Extract the (x, y) coordinate from the center of the cell holding the provided text.  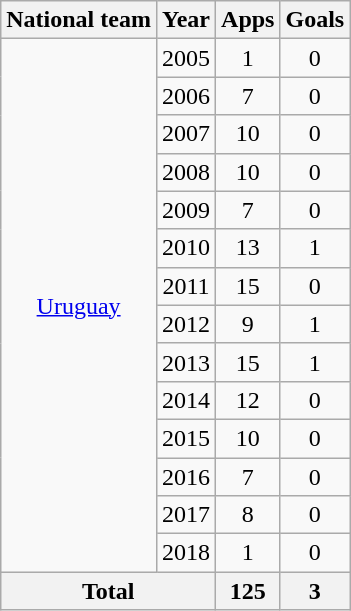
2010 (186, 248)
Year (186, 20)
2009 (186, 210)
8 (248, 515)
3 (315, 591)
2015 (186, 438)
Total (108, 591)
12 (248, 400)
2013 (186, 362)
2008 (186, 172)
2007 (186, 134)
2005 (186, 58)
2012 (186, 324)
2006 (186, 96)
13 (248, 248)
9 (248, 324)
National team (79, 20)
Uruguay (79, 306)
2017 (186, 515)
2011 (186, 286)
125 (248, 591)
Goals (315, 20)
Apps (248, 20)
2016 (186, 477)
2014 (186, 400)
2018 (186, 553)
